Determine the (x, y) coordinate at the center of the cell enclosing the given text.  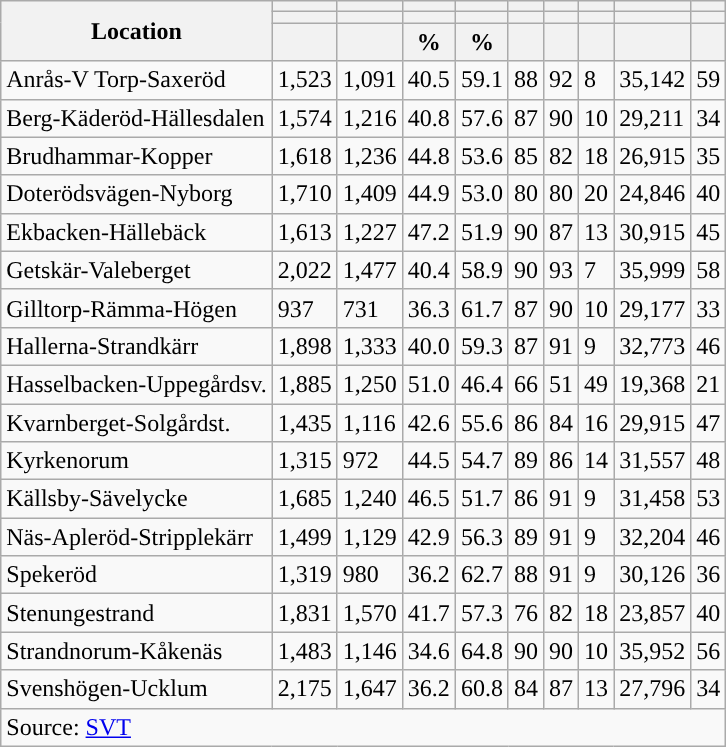
Hasselbacken-Uppegårdsv. (136, 384)
972 (370, 461)
51.9 (482, 232)
1,129 (370, 537)
8 (596, 80)
Getskär-Valeberget (136, 270)
Hallerna-Strandkärr (136, 346)
32,773 (652, 346)
57.6 (482, 118)
36 (708, 575)
58 (708, 270)
26,915 (652, 156)
1,250 (370, 384)
Svenshögen-Ucklum (136, 689)
35,142 (652, 80)
35 (708, 156)
23,857 (652, 613)
29,177 (652, 308)
14 (596, 461)
1,236 (370, 156)
36.3 (428, 308)
30,915 (652, 232)
45 (708, 232)
7 (596, 270)
49 (596, 384)
1,885 (304, 384)
1,477 (370, 270)
1,409 (370, 194)
53.0 (482, 194)
Kyrkenorum (136, 461)
61.7 (482, 308)
56.3 (482, 537)
32,204 (652, 537)
44.5 (428, 461)
29,915 (652, 423)
Berg-Käderöd-Hällesdalen (136, 118)
1,116 (370, 423)
Strandnorum-Kåkenäs (136, 651)
46.4 (482, 384)
1,319 (304, 575)
1,146 (370, 651)
55.6 (482, 423)
Source: SVT (364, 727)
44.9 (428, 194)
44.8 (428, 156)
34.6 (428, 651)
29,211 (652, 118)
92 (560, 80)
27,796 (652, 689)
42.9 (428, 537)
980 (370, 575)
85 (526, 156)
Anrås-V Torp-Saxeröd (136, 80)
Kvarnberget-Solgårdst. (136, 423)
31,557 (652, 461)
21 (708, 384)
Näs-Apleröd-Stripplekärr (136, 537)
47.2 (428, 232)
76 (526, 613)
1,227 (370, 232)
30,126 (652, 575)
1,483 (304, 651)
60.8 (482, 689)
1,216 (370, 118)
57.3 (482, 613)
93 (560, 270)
Brudhammar-Kopper (136, 156)
1,574 (304, 118)
53.6 (482, 156)
31,458 (652, 499)
Gilltorp-Rämma-Högen (136, 308)
59 (708, 80)
51.7 (482, 499)
51.0 (428, 384)
42.6 (428, 423)
62.7 (482, 575)
Location (136, 31)
2,022 (304, 270)
1,240 (370, 499)
Doterödsvägen-Nyborg (136, 194)
1,647 (370, 689)
51 (560, 384)
56 (708, 651)
1,898 (304, 346)
Ekbacken-Hällebäck (136, 232)
64.8 (482, 651)
54.7 (482, 461)
1,710 (304, 194)
1,613 (304, 232)
48 (708, 461)
Stenungestrand (136, 613)
1,499 (304, 537)
1,685 (304, 499)
Spekeröd (136, 575)
937 (304, 308)
58.9 (482, 270)
59.3 (482, 346)
41.7 (428, 613)
40.8 (428, 118)
731 (370, 308)
40.5 (428, 80)
1,435 (304, 423)
53 (708, 499)
59.1 (482, 80)
20 (596, 194)
2,175 (304, 689)
1,618 (304, 156)
1,523 (304, 80)
1,333 (370, 346)
47 (708, 423)
16 (596, 423)
40.4 (428, 270)
33 (708, 308)
35,952 (652, 651)
1,570 (370, 613)
24,846 (652, 194)
19,368 (652, 384)
66 (526, 384)
40.0 (428, 346)
Källsby-Sävelycke (136, 499)
46.5 (428, 499)
35,999 (652, 270)
1,091 (370, 80)
1,315 (304, 461)
1,831 (304, 613)
